Pinpoint the cell where the given text exists, returning its (x, y) midpoint coordinate. 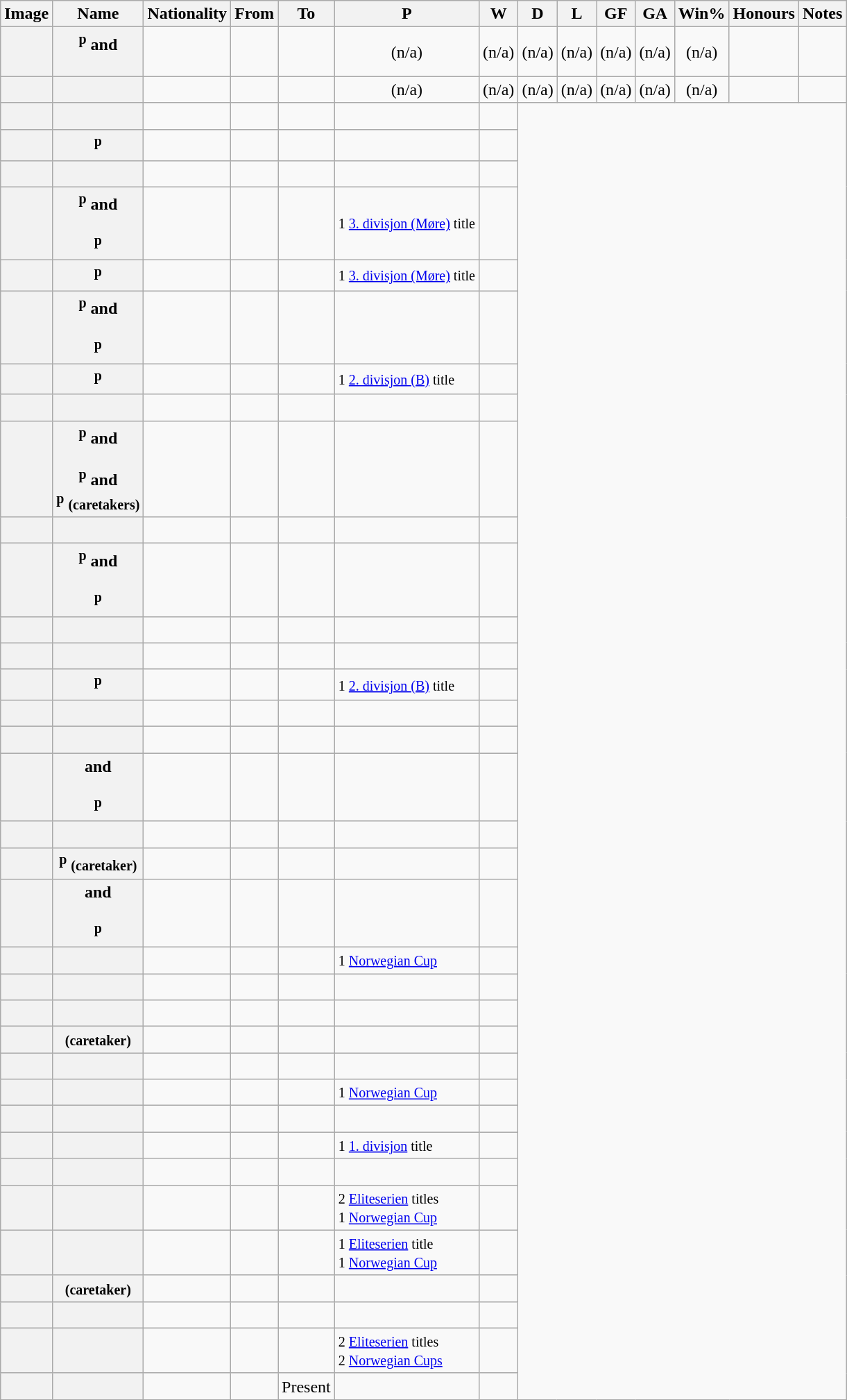
Image (26, 14)
Name (99, 14)
GF (616, 14)
Nationality (187, 14)
D (538, 14)
2 Eliteserien titles 2 Norwegian Cups (407, 1351)
Honours (764, 14)
1 1. divisjon title (407, 1145)
p and p and p (caretakers) (99, 469)
p (caretaker) (99, 863)
GA (655, 14)
P (407, 14)
Win% (702, 14)
W (498, 14)
1 Eliteserien title 1 Norwegian Cup (407, 1252)
From (255, 14)
Notes (822, 14)
p and (99, 52)
L (576, 14)
2 Eliteserien titles 1 Norwegian Cup (407, 1208)
To (307, 14)
Present (307, 1386)
